Identify which cell holds the provided text, then report its [x, y] central coordinate. 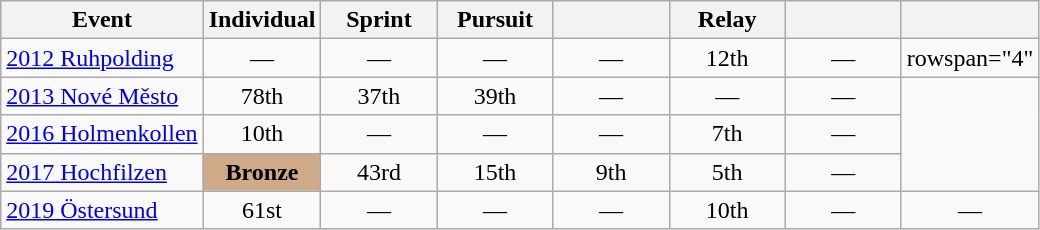
2019 Östersund [102, 210]
78th [262, 96]
2017 Hochfilzen [102, 172]
43rd [379, 172]
Event [102, 20]
Individual [262, 20]
12th [727, 58]
Pursuit [495, 20]
2013 Nové Město [102, 96]
Bronze [262, 172]
37th [379, 96]
Relay [727, 20]
5th [727, 172]
Sprint [379, 20]
15th [495, 172]
2016 Holmenkollen [102, 134]
rowspan="4" [970, 58]
61st [262, 210]
2012 Ruhpolding [102, 58]
9th [611, 172]
7th [727, 134]
39th [495, 96]
